Return the (x, y) coordinate for the center point of the cell that contains the specified text.  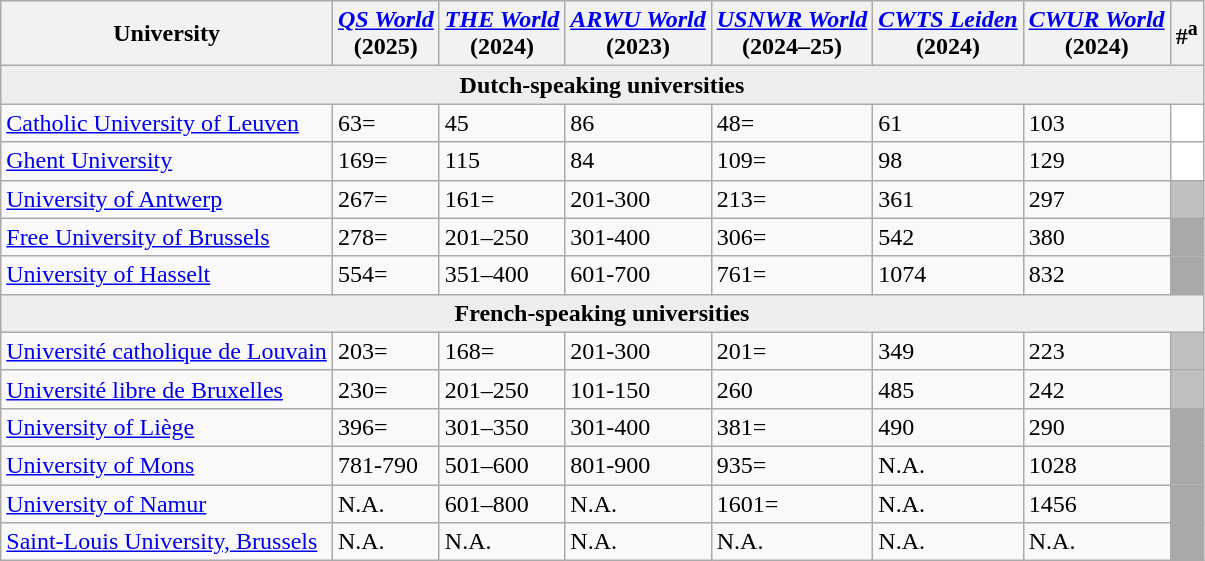
490 (948, 427)
129 (1096, 161)
349 (948, 351)
223 (1096, 351)
801-900 (638, 465)
203= (386, 351)
761= (792, 275)
University of Liège (167, 427)
168= (502, 351)
Ghent University (167, 161)
Dutch-speaking universities (602, 85)
University of Namur (167, 503)
260 (792, 389)
48= (792, 123)
109= (792, 161)
201= (792, 351)
USNWR World(2024–25) (792, 34)
115 (502, 161)
781-790 (386, 465)
63= (386, 123)
361 (948, 199)
301–350 (502, 427)
Saint-Louis University, Brussels (167, 542)
University of Hasselt (167, 275)
601-700 (638, 275)
98 (948, 161)
832 (1096, 275)
Université catholique de Louvain (167, 351)
381= (792, 427)
267= (386, 199)
CWUR World(2024) (1096, 34)
230= (386, 389)
601–800 (502, 503)
542 (948, 237)
Université libre de Bruxelles (167, 389)
396= (386, 427)
ARWU World(2023) (638, 34)
501–600 (502, 465)
169= (386, 161)
278= (386, 237)
86 (638, 123)
French-speaking universities (602, 313)
45 (502, 123)
University of Antwerp (167, 199)
THE World(2024) (502, 34)
485 (948, 389)
1601= (792, 503)
161= (502, 199)
101-150 (638, 389)
61 (948, 123)
242 (1096, 389)
84 (638, 161)
297 (1096, 199)
1074 (948, 275)
351–400 (502, 275)
CWTS Leiden(2024) (948, 34)
Free University of Brussels (167, 237)
213= (792, 199)
QS World(2025) (386, 34)
380 (1096, 237)
Catholic University of Leuven (167, 123)
#a (1186, 34)
1028 (1096, 465)
554= (386, 275)
103 (1096, 123)
306= (792, 237)
935= (792, 465)
1456 (1096, 503)
290 (1096, 427)
University (167, 34)
University of Mons (167, 465)
